Output the (X, Y) coordinate of the center of the cell containing the given text.  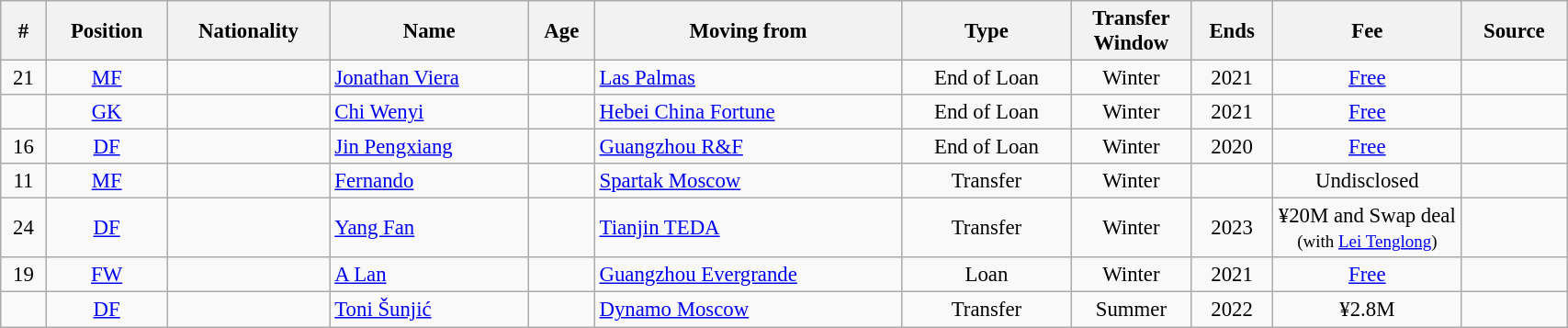
Fee (1368, 31)
Ends (1233, 31)
24 (24, 228)
Jin Pengxiang (429, 147)
11 (24, 181)
Las Palmas (748, 78)
Tianjin TEDA (748, 228)
Yang Fan (429, 228)
FW (107, 275)
2022 (1233, 310)
Guangzhou R&F (748, 147)
16 (24, 147)
Transfer Window (1132, 31)
Loan (987, 275)
Position (107, 31)
Guangzhou Evergrande (748, 275)
Chi Wenyi (429, 112)
¥2.8M (1368, 310)
GK (107, 112)
21 (24, 78)
2020 (1233, 147)
Name (429, 31)
Fernando (429, 181)
2023 (1233, 228)
Moving from (748, 31)
Undisclosed (1368, 181)
Summer (1132, 310)
19 (24, 275)
Hebei China Fortune (748, 112)
Type (987, 31)
Age (561, 31)
Spartak Moscow (748, 181)
Nationality (248, 31)
Dynamo Moscow (748, 310)
¥20M and Swap deal (with Lei Tenglong) (1368, 228)
Toni Šunjić (429, 310)
Source (1514, 31)
A Lan (429, 275)
Jonathan Viera (429, 78)
# (24, 31)
